Capture the cell that displays the provided text and extract its (x, y) central coordinate. 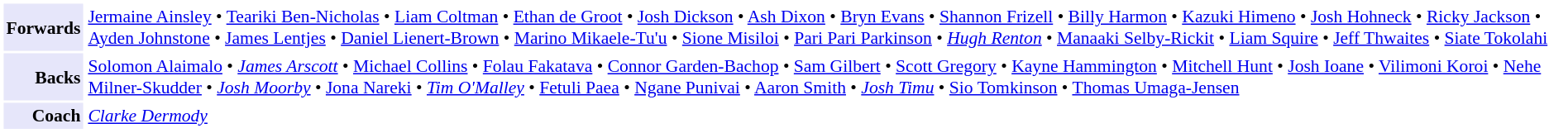
Clarke Dermody (825, 116)
Forwards (43, 26)
Coach (43, 116)
Backs (43, 76)
